Extract the [x, y] coordinate from the center of the cell holding the provided text.  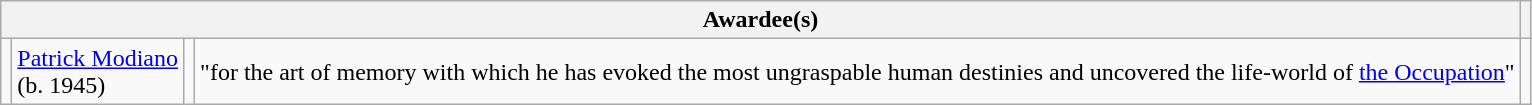
Patrick Modiano(b. 1945) [98, 72]
Awardee(s) [760, 20]
"for the art of memory with which he has evoked the most ungraspable human destinies and uncovered the life-world of the Occupation" [858, 72]
